Identify which cell holds the provided text, then report its (X, Y) central coordinate. 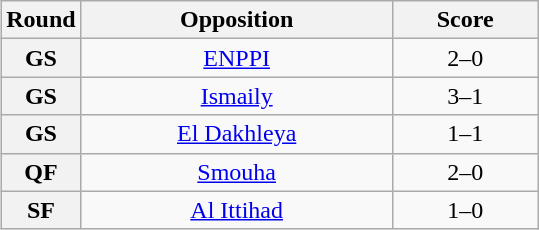
Opposition (236, 20)
El Dakhleya (236, 134)
SF (41, 210)
ENPPI (236, 58)
3–1 (465, 96)
1–0 (465, 210)
Round (41, 20)
Smouha (236, 172)
QF (41, 172)
Al Ittihad (236, 210)
Score (465, 20)
Ismaily (236, 96)
1–1 (465, 134)
